Locate the cell with the specified text and output its [X, Y] center coordinate. 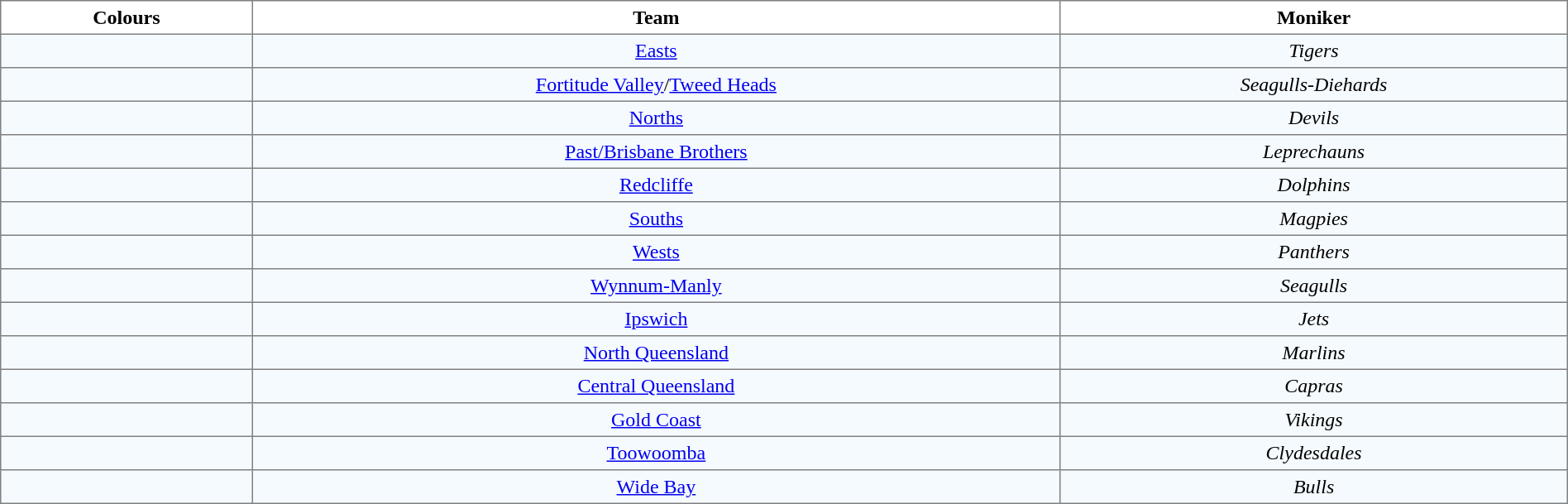
Past/Brisbane Brothers [657, 151]
Seagulls [1313, 286]
Seagulls-Diehards [1313, 84]
Wests [657, 252]
Moniker [1313, 17]
Team [657, 17]
Devils [1313, 118]
Bulls [1313, 487]
Magpies [1313, 218]
Souths [657, 218]
Central Queensland [657, 386]
Fortitude Valley/Tweed Heads [657, 84]
Capras [1313, 386]
Wynnum-Manly [657, 286]
Gold Coast [657, 420]
North Queensland [657, 353]
Clydesdales [1313, 453]
Dolphins [1313, 185]
Colours [127, 17]
Leprechauns [1313, 151]
Redcliffe [657, 185]
Jets [1313, 319]
Norths [657, 118]
Ipswich [657, 319]
Easts [657, 50]
Tigers [1313, 50]
Marlins [1313, 353]
Toowoomba [657, 453]
Vikings [1313, 420]
Wide Bay [657, 487]
Panthers [1313, 252]
